Find where the given text appears and provide that cell's center as [X, Y] coordinate. 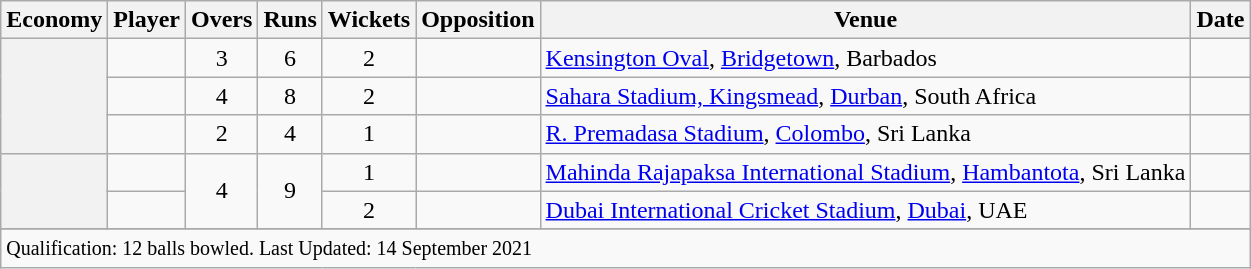
Runs [290, 20]
Qualification: 12 balls bowled. Last Updated: 14 September 2021 [626, 248]
9 [290, 191]
Player [147, 20]
Venue [866, 20]
Kensington Oval, Bridgetown, Barbados [866, 58]
Wickets [368, 20]
Sahara Stadium, Kingsmead, Durban, South Africa [866, 96]
Economy [54, 20]
Overs [222, 20]
Date [1220, 20]
8 [290, 96]
Dubai International Cricket Stadium, Dubai, UAE [866, 210]
3 [222, 58]
R. Premadasa Stadium, Colombo, Sri Lanka [866, 134]
Opposition [478, 20]
Mahinda Rajapaksa International Stadium, Hambantota, Sri Lanka [866, 172]
6 [290, 58]
